Detect which cell encompasses the target text, then output its [X, Y] center coordinate. 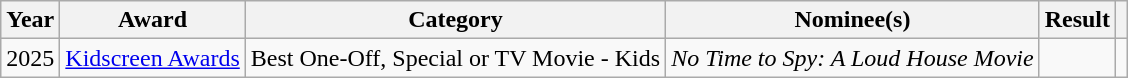
Kidscreen Awards [152, 58]
2025 [30, 58]
Result [1077, 20]
Best One-Off, Special or TV Movie - Kids [455, 58]
No Time to Spy: A Loud House Movie [853, 58]
Nominee(s) [853, 20]
Year [30, 20]
Award [152, 20]
Category [455, 20]
